Pinpoint the cell where the given text exists, returning its (X, Y) midpoint coordinate. 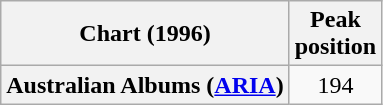
Australian Albums (ARIA) (145, 85)
Peakposition (335, 34)
Chart (1996) (145, 34)
194 (335, 85)
